Scan for the cell matching the given text and deliver its (x, y) coordinate at center. 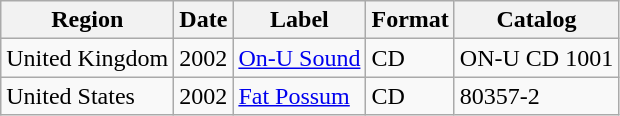
Catalog (536, 20)
Date (204, 20)
On-U Sound (300, 58)
80357-2 (536, 96)
Region (88, 20)
United States (88, 96)
Label (300, 20)
ON-U CD 1001 (536, 58)
Format (410, 20)
Fat Possum (300, 96)
United Kingdom (88, 58)
